Return [x, y] of the center of cell containing provided text 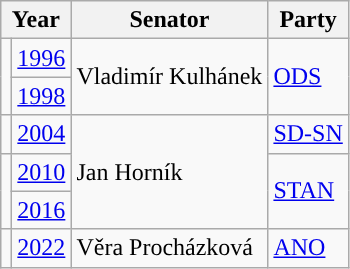
Senator [170, 20]
2004 [42, 134]
Party [308, 20]
Jan Horník [170, 172]
STAN [308, 191]
2010 [42, 172]
1998 [42, 96]
Věra Procházková [170, 248]
2016 [42, 210]
ANO [308, 248]
SD-SN [308, 134]
1996 [42, 58]
ODS [308, 77]
Year [36, 20]
Vladimír Kulhánek [170, 77]
2022 [42, 248]
